Determine the (x, y) coordinate at the center of the cell enclosing the given text.  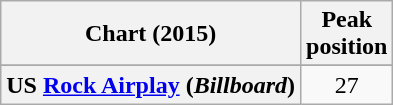
Chart (2015) (151, 34)
Peakposition (347, 34)
US Rock Airplay (Billboard) (151, 85)
27 (347, 85)
